Capture the cell that displays the provided text and extract its (x, y) central coordinate. 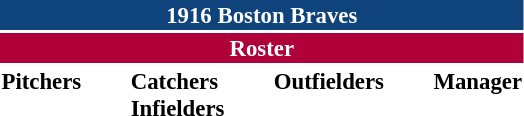
1916 Boston Braves (262, 15)
Roster (262, 48)
